Output the [x, y] coordinate of the center of the cell containing the given text.  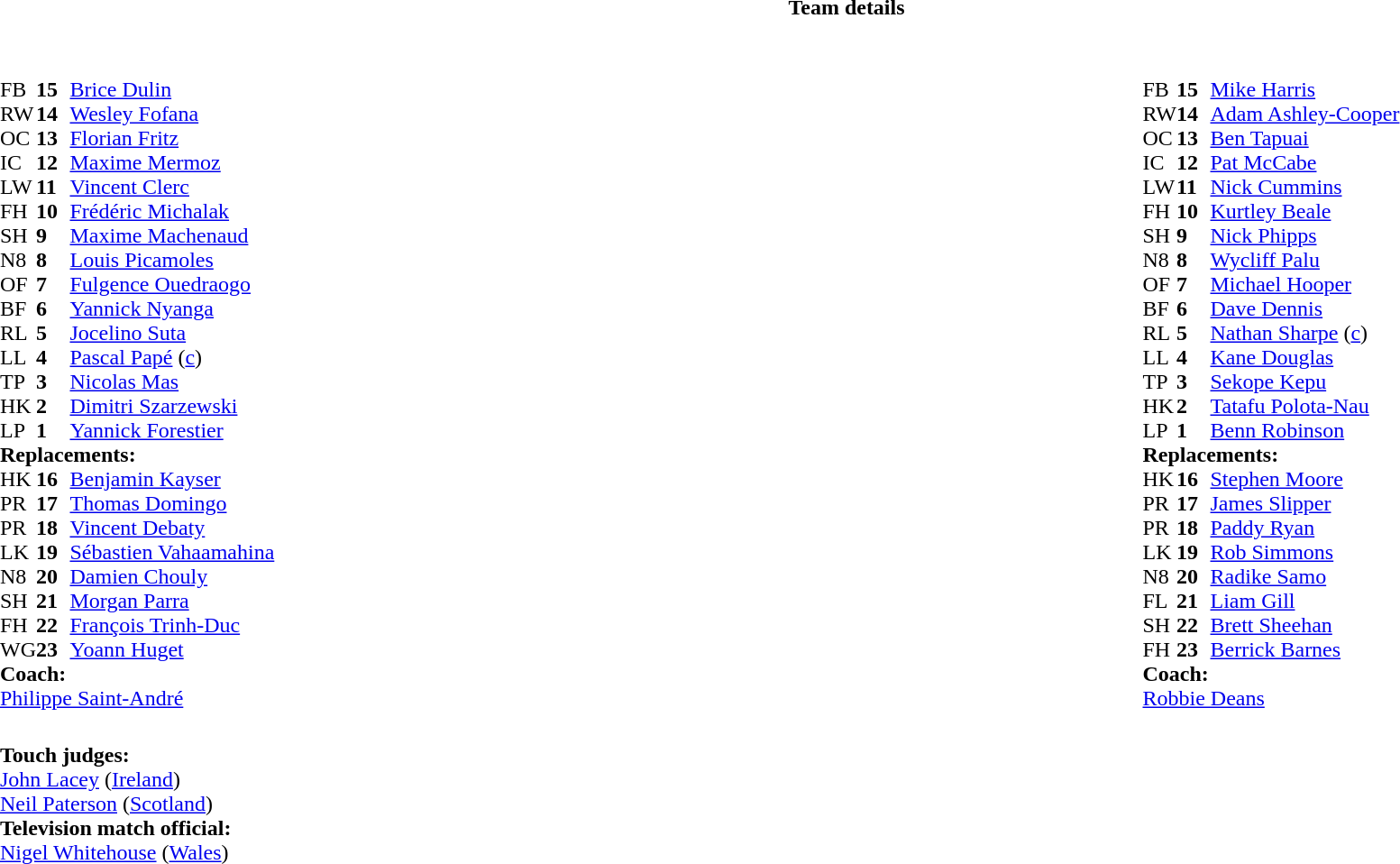
Mike Harris [1304, 90]
James Slipper [1304, 503]
Yoann Huget [171, 649]
Brett Sheehan [1304, 626]
Rob Simmons [1304, 552]
Vincent Debaty [171, 529]
Jocelino Suta [171, 334]
Nicolas Mas [171, 382]
François Trinh-Duc [171, 626]
Brice Dulin [171, 90]
Nathan Sharpe (c) [1304, 334]
Yannick Forestier [171, 431]
Michael Hooper [1304, 285]
Damien Chouly [171, 577]
Kane Douglas [1304, 357]
Kurtley Beale [1304, 211]
Berrick Barnes [1304, 649]
Paddy Ryan [1304, 529]
Liam Gill [1304, 601]
Maxime Mermoz [171, 162]
Ben Tapuai [1304, 139]
Sébastien Vahaamahina [171, 552]
Nick Phipps [1304, 236]
Dave Dennis [1304, 308]
Frédéric Michalak [171, 211]
Wesley Fofana [171, 114]
Adam Ashley-Cooper [1304, 114]
Philippe Saint-André [137, 698]
Fulgence Ouedraogo [171, 285]
FL [1160, 601]
Robbie Deans [1271, 698]
Morgan Parra [171, 601]
Thomas Domingo [171, 503]
Sekope Kepu [1304, 382]
Wycliff Palu [1304, 260]
Yannick Nyanga [171, 308]
Louis Picamoles [171, 260]
Pascal Papé (c) [171, 357]
Maxime Machenaud [171, 236]
WG [18, 649]
Florian Fritz [171, 139]
Vincent Clerc [171, 188]
Dimitri Szarzewski [171, 406]
Stephen Moore [1304, 480]
Tatafu Polota-Nau [1304, 406]
Nick Cummins [1304, 188]
Benjamin Kayser [171, 480]
Radike Samo [1304, 577]
Benn Robinson [1304, 431]
Pat McCabe [1304, 162]
